Find where the given text appears and provide that cell's center as (X, Y) coordinate. 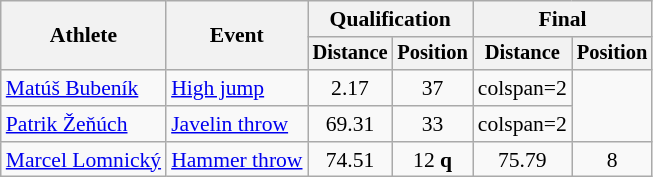
33 (432, 124)
Matúš Bubeník (84, 88)
69.31 (350, 124)
2.17 (350, 88)
Final (562, 19)
Patrik Žeňúch (84, 124)
High jump (236, 88)
Javelin throw (236, 124)
Qualification (390, 19)
37 (432, 88)
Athlete (84, 36)
Event (236, 36)
